Identify which cell holds the provided text, then report its [X, Y] central coordinate. 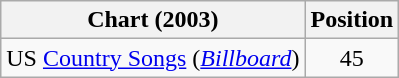
Chart (2003) [153, 20]
US Country Songs (Billboard) [153, 58]
Position [352, 20]
45 [352, 58]
